Pinpoint the cell where the given text exists, returning its (x, y) midpoint coordinate. 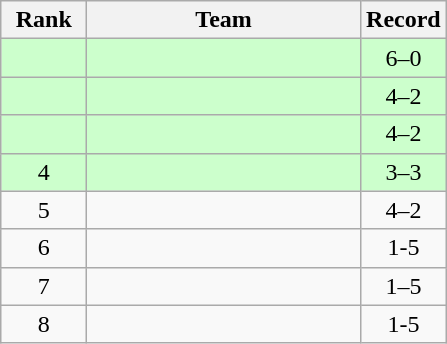
3–3 (403, 172)
6–0 (403, 58)
4 (44, 172)
8 (44, 324)
5 (44, 210)
Team (224, 20)
7 (44, 286)
Rank (44, 20)
Record (403, 20)
1–5 (403, 286)
6 (44, 248)
